Capture the cell that displays the provided text and extract its (X, Y) central coordinate. 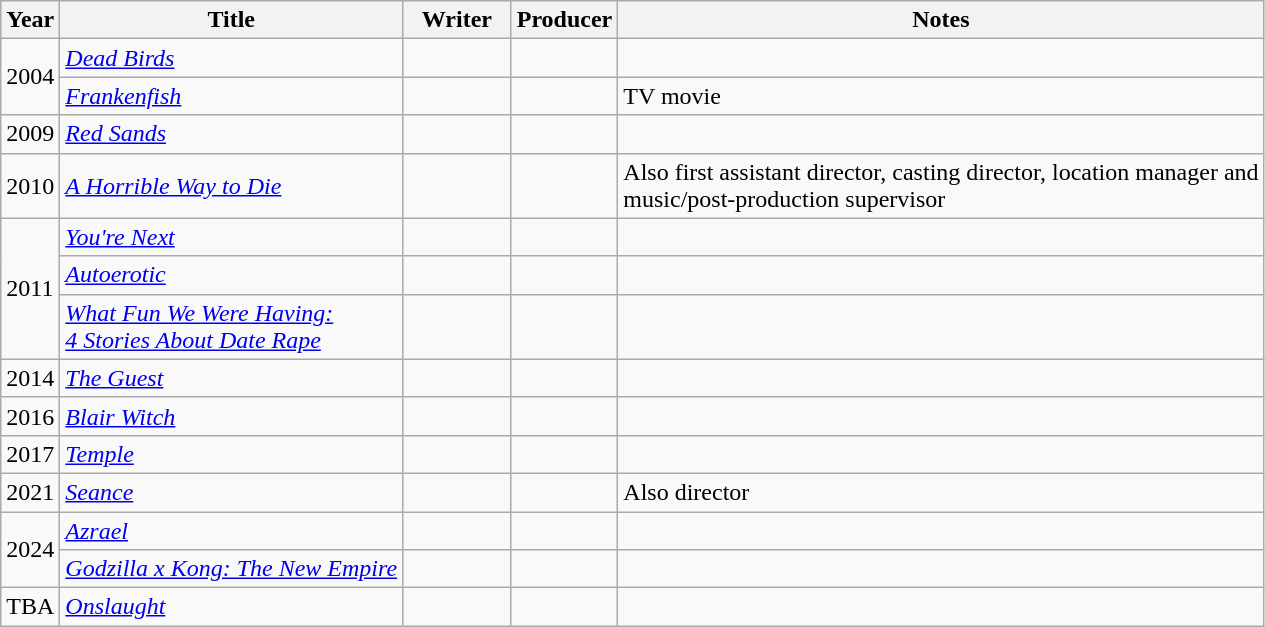
Seance (232, 492)
2010 (30, 186)
Azrael (232, 531)
Onslaught (232, 607)
2024 (30, 550)
Dead Birds (232, 58)
You're Next (232, 237)
2011 (30, 288)
Godzilla x Kong: The New Empire (232, 569)
A Horrible Way to Die (232, 186)
Temple (232, 454)
Red Sands (232, 134)
2016 (30, 416)
2014 (30, 378)
2009 (30, 134)
What Fun We Were Having:4 Stories About Date Rape (232, 326)
Also first assistant director, casting director, location manager andmusic/post-production supervisor (941, 186)
Notes (941, 20)
2017 (30, 454)
TV movie (941, 96)
Year (30, 20)
Producer (564, 20)
2004 (30, 77)
Writer (458, 20)
Also director (941, 492)
Blair Witch (232, 416)
Autoerotic (232, 275)
The Guest (232, 378)
2021 (30, 492)
TBA (30, 607)
Title (232, 20)
Frankenfish (232, 96)
